For the text-containing cell, return its midpoint in (x, y) coordinate format. 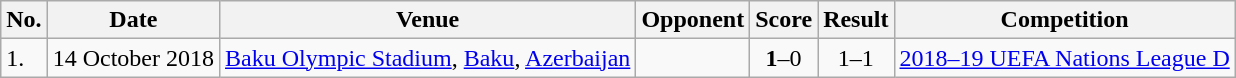
1–1 (856, 58)
1–0 (784, 58)
Venue (428, 20)
Competition (1064, 20)
14 October 2018 (133, 58)
No. (24, 20)
Opponent (693, 20)
Result (856, 20)
1. (24, 58)
Baku Olympic Stadium, Baku, Azerbaijan (428, 58)
Date (133, 20)
Score (784, 20)
2018–19 UEFA Nations League D (1064, 58)
